Scan for the cell matching the given text and deliver its [X, Y] coordinate at center. 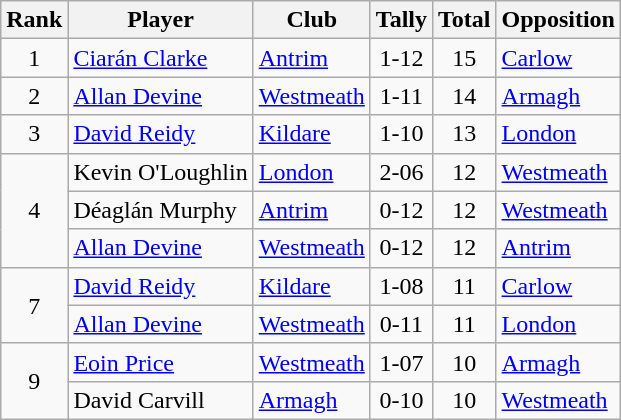
4 [34, 210]
7 [34, 305]
Ciarán Clarke [160, 58]
1-07 [401, 362]
9 [34, 381]
15 [465, 58]
1-11 [401, 96]
David Carvill [160, 400]
Rank [34, 20]
13 [465, 134]
1-10 [401, 134]
1-08 [401, 286]
Opposition [558, 20]
Eoin Price [160, 362]
Kevin O'Loughlin [160, 172]
Tally [401, 20]
1-12 [401, 58]
0-11 [401, 324]
Déaglán Murphy [160, 210]
Total [465, 20]
2 [34, 96]
Club [312, 20]
14 [465, 96]
3 [34, 134]
Player [160, 20]
0-10 [401, 400]
2-06 [401, 172]
1 [34, 58]
